Find where the given text appears and provide that cell's center as (X, Y) coordinate. 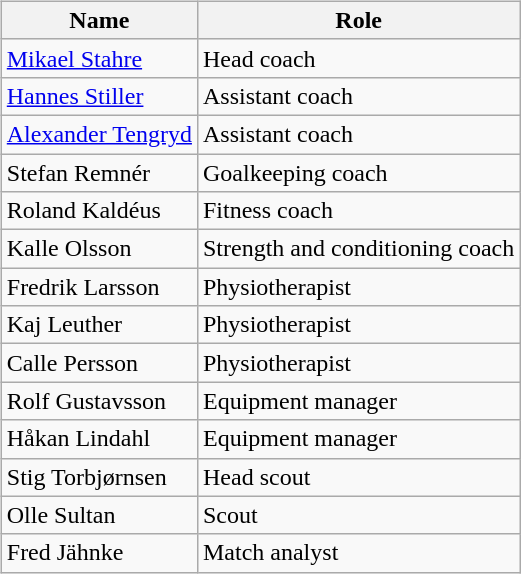
Stefan Remnér (99, 173)
Kalle Olsson (99, 249)
Head scout (358, 477)
Stig Torbjørnsen (99, 477)
Kaj Leuther (99, 325)
Fred Jähnke (99, 553)
Match analyst (358, 553)
Roland Kaldéus (99, 211)
Calle Persson (99, 363)
Scout (358, 515)
Håkan Lindahl (99, 439)
Mikael Stahre (99, 58)
Rolf Gustavsson (99, 401)
Name (99, 20)
Alexander Tengryd (99, 134)
Fredrik Larsson (99, 287)
Role (358, 20)
Fitness coach (358, 211)
Olle Sultan (99, 515)
Hannes Stiller (99, 96)
Goalkeeping coach (358, 173)
Strength and conditioning coach (358, 249)
Head coach (358, 58)
